Find where the given text appears and provide that cell's center as [X, Y] coordinate. 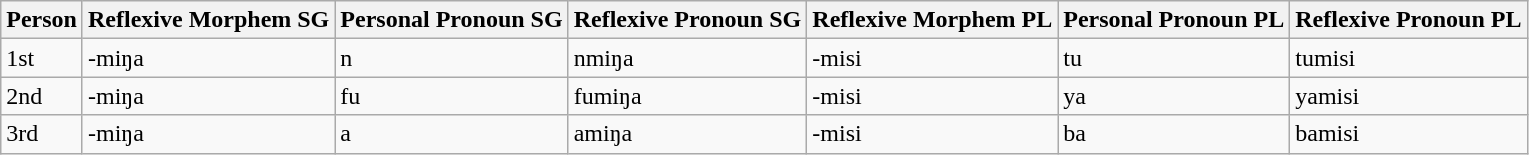
bamisi [1408, 134]
Reflexive Pronoun SG [688, 20]
tu [1174, 58]
Person [42, 20]
Reflexive Morphem PL [932, 20]
a [452, 134]
ya [1174, 96]
amiŋa [688, 134]
Reflexive Morphem SG [208, 20]
n [452, 58]
3rd [42, 134]
2nd [42, 96]
ba [1174, 134]
fu [452, 96]
tumisi [1408, 58]
Personal Pronoun SG [452, 20]
yamisi [1408, 96]
1st [42, 58]
Reflexive Pronoun PL [1408, 20]
nmiŋa [688, 58]
fumiŋa [688, 96]
Personal Pronoun PL [1174, 20]
